Find where the given text appears and provide that cell's center as (x, y) coordinate. 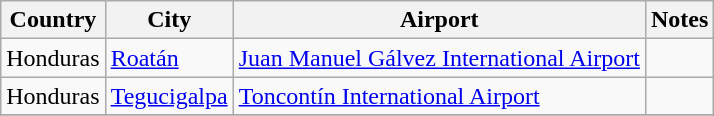
City (169, 20)
Tegucigalpa (169, 96)
Airport (439, 20)
Notes (679, 20)
Juan Manuel Gálvez International Airport (439, 58)
Roatán (169, 58)
Toncontín International Airport (439, 96)
Country (53, 20)
